Return the [X, Y] coordinate for the center point of the cell that contains the specified text.  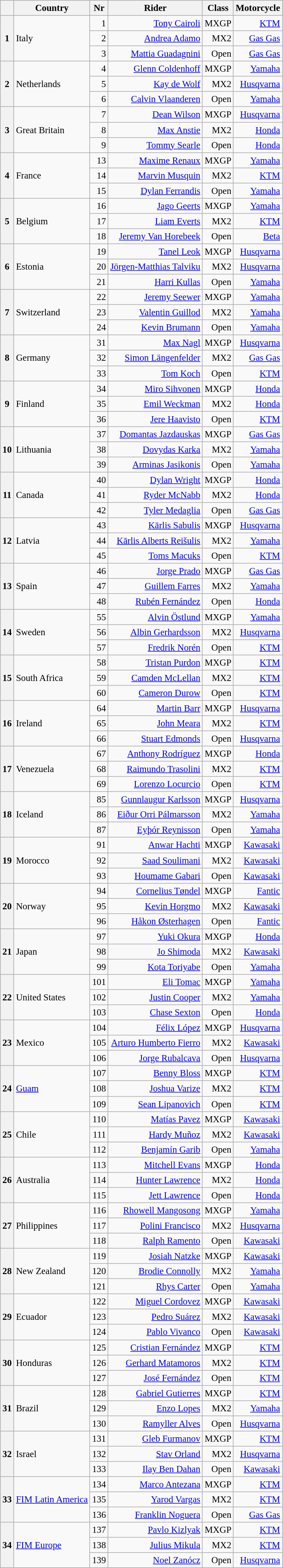
FIM Europe [52, 1545]
105 [99, 1043]
114 [99, 1180]
95 [99, 906]
Finland [52, 404]
133 [99, 1469]
123 [99, 1317]
Ecuador [52, 1317]
Rhowell Mangosong [156, 1211]
125 [99, 1347]
Tanel Leok [156, 251]
Maxime Renaux [156, 160]
Ilay Ben Dahan [156, 1469]
134 [99, 1485]
96 [99, 921]
86 [99, 815]
57 [99, 647]
98 [99, 952]
Toms Macuks [156, 556]
47 [99, 587]
124 [99, 1332]
Liam Everts [156, 221]
Anwar Hachti [156, 845]
Stav Orland [156, 1454]
Rider [156, 8]
130 [99, 1423]
132 [99, 1454]
Max Nagl [156, 343]
Gerhard Matamoros [156, 1363]
Jo Shimoda [156, 952]
69 [99, 784]
37 [99, 434]
136 [99, 1515]
Albin Gerhardsson [156, 632]
Benny Bloss [156, 1073]
Latvia [52, 541]
Harri Kullas [156, 282]
Domantas Jazdauskas [156, 434]
Joshua Varize [156, 1089]
Jorge Rubalcava [156, 1058]
Hardy Muñoz [156, 1134]
Raimundo Trasolini [156, 769]
Italy [52, 39]
135 [99, 1500]
48 [99, 602]
United States [52, 998]
Yuki Okura [156, 936]
Cameron Durow [156, 693]
Enzo Lopes [156, 1408]
Venezuela [52, 769]
Lithuania [52, 449]
59 [99, 678]
66 [99, 738]
José Fernández [156, 1378]
111 [99, 1134]
Cristian Fernández [156, 1347]
43 [99, 526]
Valentin Guillod [156, 313]
137 [99, 1530]
65 [99, 723]
Kota Toriyabe [156, 967]
38 [99, 449]
Arminas Jasikonis [156, 465]
Tommy Searle [156, 145]
Tyler Medaglia [156, 511]
FIM Latin America [52, 1500]
55 [99, 617]
108 [99, 1089]
87 [99, 830]
138 [99, 1545]
104 [99, 1028]
Canada [52, 495]
Miguel Cordovez [156, 1302]
Saad Soulimani [156, 860]
Lorenzo Locurcio [156, 784]
Ryder McNabb [156, 495]
94 [99, 891]
107 [99, 1073]
Pedro Suárez [156, 1317]
Håkon Østerhagen [156, 921]
Yarod Vargas [156, 1500]
Dylan Ferrandis [156, 191]
Dovydas Karka [156, 449]
Chase Sexton [156, 1013]
Germany [52, 358]
Tristan Purdon [156, 662]
Beta [258, 236]
Marco Antezana [156, 1485]
Anthony Rodríguez [156, 754]
Class [218, 8]
Jeremy Seewer [156, 297]
35 [99, 404]
Matías Pavez [156, 1119]
Israel [52, 1454]
Australia [52, 1180]
120 [99, 1271]
Country [52, 8]
60 [99, 693]
Kevin Horgmo [156, 906]
Japan [52, 951]
Mattia Guadagnini [156, 54]
Motorcycle [258, 8]
Eiður Orri Pálmarsson [156, 815]
Kay de Wolf [156, 84]
Estonia [52, 266]
113 [99, 1165]
Emil Weckman [156, 404]
106 [99, 1058]
91 [99, 845]
45 [99, 556]
France [52, 176]
Franklin Noguera [156, 1515]
Jett Lawrence [156, 1195]
Honduras [52, 1363]
Belgium [52, 221]
Stuart Edmonds [156, 738]
115 [99, 1195]
112 [99, 1149]
27 [7, 1226]
Brazil [52, 1408]
Simon Längenfelder [156, 358]
101 [99, 982]
102 [99, 998]
126 [99, 1363]
30 [7, 1363]
Chile [52, 1134]
85 [99, 800]
25 [7, 1134]
97 [99, 936]
44 [99, 541]
Kevin Brumann [156, 328]
Dean Wilson [156, 115]
Ralph Ramento [156, 1241]
Jere Haavisto [156, 419]
117 [99, 1225]
Gleb Furmanov [156, 1439]
Camden McLellan [156, 678]
Glenn Coldenhoff [156, 69]
Ramyller Alves [156, 1423]
Nr [99, 8]
Jörgen-Matthias Talviku [156, 267]
68 [99, 769]
Marvin Musquin [156, 175]
Arturo Humberto Fierro [156, 1043]
South Africa [52, 678]
Calvin Vlaanderen [156, 99]
11 [7, 495]
46 [99, 571]
Gunnlaugur Karlsson [156, 800]
Julius Mikula [156, 1545]
Dylan Wright [156, 480]
116 [99, 1211]
Max Anstie [156, 130]
Justin Cooper [156, 998]
Rhys Carter [156, 1287]
Eyþór Reynisson [156, 830]
Jago Geerts [156, 206]
Tony Cairoli [156, 23]
Rubén Fernández [156, 602]
Guillem Farres [156, 587]
64 [99, 708]
Mexico [52, 1043]
Gabriel Gutierres [156, 1393]
26 [7, 1180]
Pablo Vivanco [156, 1332]
110 [99, 1119]
Sean Lipanovich [156, 1104]
119 [99, 1256]
67 [99, 754]
Martin Barr [156, 708]
Jorge Prado [156, 571]
29 [7, 1317]
Spain [52, 586]
Iceland [52, 815]
99 [99, 967]
109 [99, 1104]
41 [99, 495]
121 [99, 1287]
Eli Tomac [156, 982]
Kārlis Sabulis [156, 526]
Josiah Natzke [156, 1256]
John Meara [156, 723]
Cornelius Tøndel [156, 891]
Switzerland [52, 313]
129 [99, 1408]
58 [99, 662]
Kārlis Alberts Reišulis [156, 541]
Pavlo Kizlyak [156, 1530]
122 [99, 1302]
Great Britain [52, 130]
New Zealand [52, 1271]
Norway [52, 906]
118 [99, 1241]
Hunter Lawrence [156, 1180]
103 [99, 1013]
Félix López [156, 1028]
127 [99, 1378]
Morocco [52, 861]
42 [99, 511]
Ireland [52, 723]
Netherlands [52, 84]
12 [7, 541]
Brodie Connolly [156, 1271]
Andrea Adamo [156, 38]
131 [99, 1439]
39 [99, 465]
28 [7, 1271]
Polini Francisco [156, 1225]
56 [99, 632]
Miro Sihvonen [156, 389]
Jeremy Van Horebeek [156, 236]
93 [99, 876]
Tom Koch [156, 373]
Houmame Gabari [156, 876]
10 [7, 449]
128 [99, 1393]
Benjamín Garib [156, 1149]
Sweden [52, 632]
92 [99, 860]
36 [99, 419]
40 [99, 480]
Guam [52, 1088]
Alvin Östlund [156, 617]
Fredrik Norén [156, 647]
Philippines [52, 1226]
Mitchell Evans [156, 1165]
